Determine the [x, y] coordinate at the center of the cell enclosing the given text.  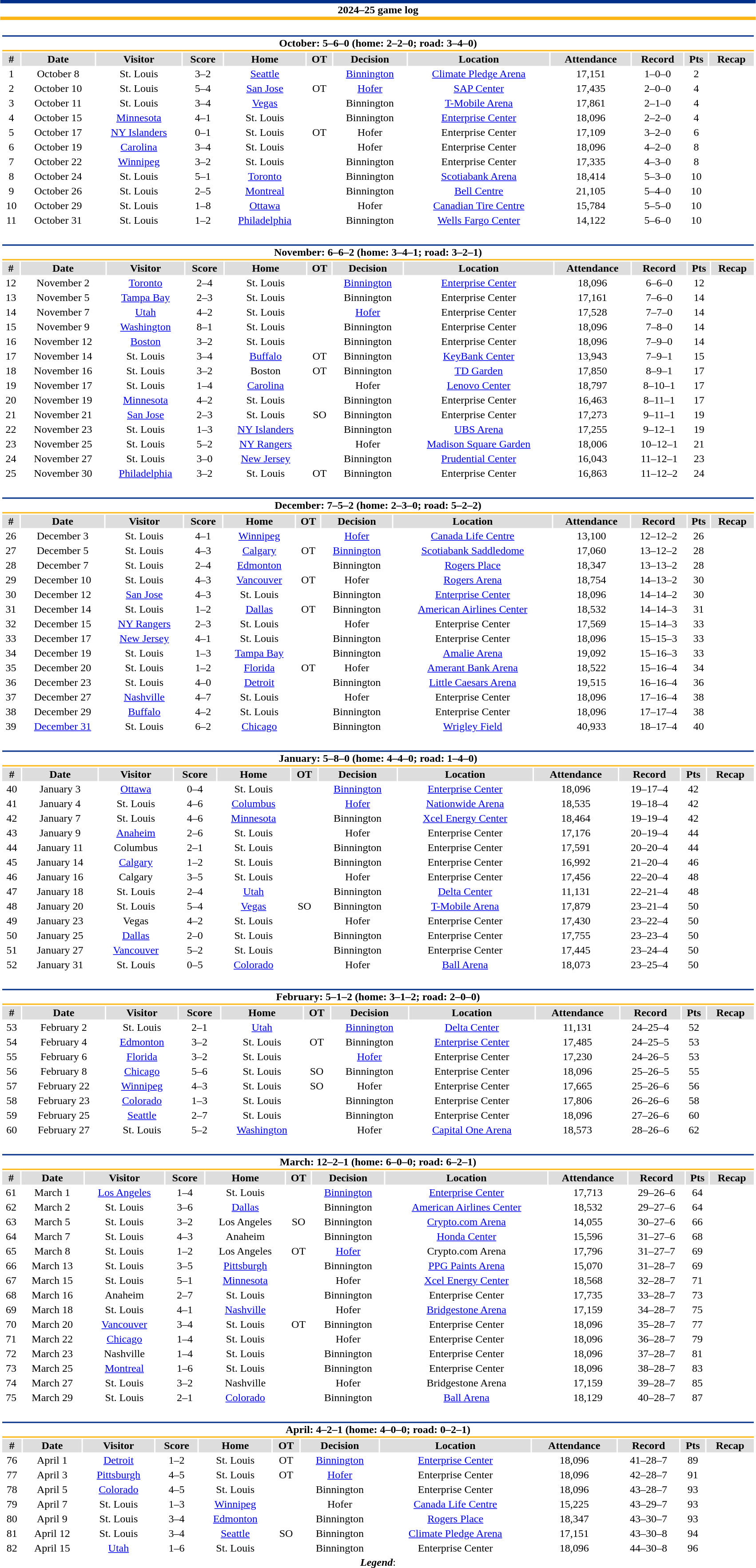
January 20 [60, 906]
November 27 [63, 459]
17,665 [577, 1086]
29–27–6 [657, 1207]
January 11 [60, 847]
1–8 [203, 206]
82 [12, 1548]
November 17 [63, 386]
Canadian Tire Centre [479, 206]
22 [11, 429]
PPG Paints Arena [466, 1266]
0–4 [195, 789]
17,850 [593, 371]
October: 5–6–0 (home: 2–2–0; road: 3–4–0) [378, 44]
9–12–1 [659, 429]
11–12–1 [659, 459]
20–19–4 [649, 833]
February 23 [64, 1101]
Amalie Arena [473, 653]
18,573 [577, 1130]
78 [12, 1489]
25 [11, 474]
41 [12, 804]
1 [11, 74]
November: 6–6–2 (home: 3–4–1; road: 3–2–1) [378, 252]
6–2 [203, 727]
November 9 [63, 327]
96 [693, 1548]
April 7 [52, 1505]
6–6–0 [659, 283]
February 25 [64, 1116]
17,435 [591, 88]
February 4 [64, 1042]
91 [693, 1475]
2–0 [195, 935]
12–12–2 [658, 536]
83 [697, 1369]
17–16–4 [658, 697]
57 [12, 1086]
16,463 [593, 400]
17,273 [593, 415]
11–12–2 [659, 474]
19–17–4 [649, 789]
23–23–4 [649, 935]
7–8–0 [659, 327]
85 [697, 1383]
49 [12, 921]
2–5 [203, 191]
31–27–7 [657, 1251]
January 23 [60, 921]
16,992 [576, 863]
5–3–0 [658, 176]
April 9 [52, 1519]
December 15 [63, 624]
17,456 [576, 877]
31–28–7 [657, 1266]
1–0–0 [658, 74]
15,225 [574, 1505]
Little Caesars Arena [473, 682]
43–30–8 [649, 1534]
17,176 [576, 833]
24–25–5 [650, 1042]
7–9–0 [659, 341]
23–21–4 [649, 906]
0–5 [195, 965]
32 [11, 624]
15,784 [591, 206]
March 20 [52, 1324]
October 11 [59, 103]
15,070 [588, 1266]
15,596 [588, 1236]
January 25 [60, 935]
2–1–0 [658, 103]
December 23 [63, 682]
35–28–7 [657, 1324]
16 [11, 341]
94 [693, 1534]
January: 5–8–0 (home: 4–4–0; road: 1–4–0) [378, 758]
87 [697, 1398]
Scotiabank Arena [479, 176]
63 [11, 1222]
18,073 [576, 965]
March 15 [52, 1281]
April: 4–2–1 (home: 4–0–0; road: 0–2–1) [378, 1429]
2024–25 game log [378, 10]
67 [11, 1281]
March: 12–2–1 (home: 6–0–0; road: 6–2–1) [378, 1162]
17,255 [593, 429]
15–16–3 [658, 653]
89 [693, 1460]
Capital One Arena [472, 1130]
17,735 [588, 1295]
October 19 [59, 147]
38–28–7 [657, 1369]
December 3 [63, 536]
8–11–1 [659, 400]
3–2–0 [658, 133]
15–16–4 [658, 668]
18,006 [593, 444]
December 5 [63, 551]
October 24 [59, 176]
27–26–6 [650, 1116]
54 [12, 1042]
17,796 [588, 1251]
January 7 [60, 818]
January 31 [60, 965]
13,943 [593, 356]
4–3–0 [658, 162]
December: 7–5–2 (home: 2–3–0; road: 5–2–2) [378, 505]
17,861 [591, 103]
17,060 [591, 551]
December 14 [63, 610]
70 [11, 1324]
17,430 [576, 921]
January 27 [60, 950]
41–28–7 [649, 1460]
29–26–6 [657, 1193]
2–6 [195, 833]
76 [12, 1460]
39–28–7 [657, 1383]
4–2–0 [658, 147]
37–28–7 [657, 1354]
October 26 [59, 191]
March 18 [52, 1310]
April 15 [52, 1548]
72 [11, 1354]
January 16 [60, 877]
November 5 [63, 298]
February: 5–1–2 (home: 3–1–2; road: 2–0–0) [378, 997]
8–9–1 [659, 371]
17,161 [593, 298]
45 [12, 863]
17,713 [588, 1193]
25–26–6 [650, 1086]
40–28–7 [657, 1398]
18,754 [591, 580]
March 16 [52, 1295]
8–10–1 [659, 386]
23–22–4 [649, 921]
18,129 [588, 1398]
14–14–2 [658, 594]
January 4 [60, 804]
18,464 [576, 818]
TD Garden [479, 371]
February 2 [64, 1028]
5–6–0 [658, 221]
Prudential Center [479, 459]
October 15 [59, 118]
November 19 [63, 400]
19–18–4 [649, 804]
March 25 [52, 1369]
Wells Fargo Center [479, 221]
43–28–7 [649, 1489]
KeyBank Center [479, 356]
21–20–4 [649, 863]
17,109 [591, 133]
2–2–0 [658, 118]
Wrigley Field [473, 727]
19,515 [591, 682]
3–6 [185, 1207]
28–26–6 [650, 1130]
29 [11, 580]
20 [11, 400]
December 17 [63, 639]
March 2 [52, 1207]
15–14–3 [658, 624]
Amerant Bank Arena [473, 668]
37 [11, 697]
17,445 [576, 950]
14,055 [588, 1222]
18 [11, 371]
20–20–4 [649, 847]
33–28–7 [657, 1295]
5–5–0 [658, 206]
April 1 [52, 1460]
21,105 [591, 191]
44–30–8 [649, 1548]
January 18 [60, 892]
17,879 [576, 906]
24–25–4 [650, 1028]
17–17–4 [658, 712]
December 12 [63, 594]
March 22 [52, 1339]
November 7 [63, 312]
Bell Centre [479, 191]
11 [11, 221]
October 22 [59, 162]
19–19–4 [649, 818]
November 14 [63, 356]
13,100 [591, 536]
18,522 [591, 668]
November 21 [63, 415]
December 19 [63, 653]
4–7 [203, 697]
14–14–3 [658, 610]
February 6 [64, 1057]
23–24–4 [649, 950]
February 22 [64, 1086]
Scotiabank Saddledome [473, 551]
34–28–7 [657, 1310]
32–28–7 [657, 1281]
March 29 [52, 1398]
March 23 [52, 1354]
10–12–1 [659, 444]
25–26–5 [650, 1071]
March 13 [52, 1266]
9 [11, 191]
18,535 [576, 804]
January 3 [60, 789]
13–12–2 [658, 551]
16,043 [593, 459]
22–20–4 [649, 877]
November 16 [63, 371]
31–27–6 [657, 1236]
3 [11, 103]
December 27 [63, 697]
April 5 [52, 1489]
17,591 [576, 847]
13 [11, 298]
17,335 [591, 162]
7–7–0 [659, 312]
Honda Center [466, 1236]
14–13–2 [658, 580]
59 [12, 1116]
November 2 [63, 283]
19,092 [591, 653]
November 12 [63, 341]
35 [11, 668]
March 7 [52, 1236]
October 8 [59, 74]
40,933 [591, 727]
December 10 [63, 580]
0–1 [203, 133]
36–28–7 [657, 1339]
17,755 [576, 935]
April 3 [52, 1475]
November 25 [63, 444]
March 1 [52, 1193]
51 [12, 950]
7–6–0 [659, 298]
18,568 [588, 1281]
February 27 [64, 1130]
Nationwide Arena [465, 804]
22–21–4 [649, 892]
23–25–4 [649, 965]
27 [11, 551]
74 [11, 1383]
December 29 [63, 712]
17,806 [577, 1101]
39 [11, 727]
5–6 [200, 1071]
17,230 [577, 1057]
18,414 [591, 176]
18–17–4 [658, 727]
47 [12, 892]
Madison Square Garden [479, 444]
80 [12, 1519]
13–13–2 [658, 565]
December 20 [63, 668]
24–26–5 [650, 1057]
43–30–7 [649, 1519]
17,569 [591, 624]
5 [11, 133]
43 [12, 833]
March 8 [52, 1251]
14,122 [591, 221]
January 14 [60, 863]
October 17 [59, 133]
October 29 [59, 206]
Lenovo Center [479, 386]
42–28–7 [649, 1475]
November 30 [63, 474]
SAP Center [479, 88]
7–9–1 [659, 356]
2–0–0 [658, 88]
March 5 [52, 1222]
65 [11, 1251]
October 31 [59, 221]
7 [11, 162]
5–4–0 [658, 191]
3–0 [204, 459]
December 31 [63, 727]
UBS Arena [479, 429]
April 12 [52, 1534]
March 27 [52, 1383]
43–29–7 [649, 1505]
December 7 [63, 565]
15–15–3 [658, 639]
61 [11, 1193]
16,863 [593, 474]
January 9 [60, 833]
9–11–1 [659, 415]
November 23 [63, 429]
February 8 [64, 1071]
16–16–4 [658, 682]
17,485 [577, 1042]
26–26–6 [650, 1101]
17,528 [593, 312]
Rogers Arena [473, 580]
4–0 [203, 682]
18,797 [593, 386]
8–1 [204, 327]
30–27–6 [657, 1222]
October 10 [59, 88]
